Locate the cell with the specified text and output its (X, Y) center coordinate. 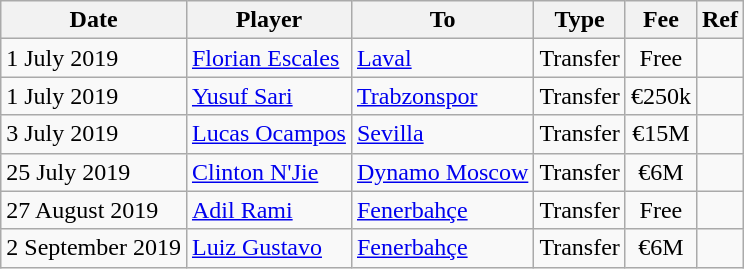
25 July 2019 (94, 172)
Luiz Gustavo (268, 248)
2 September 2019 (94, 248)
Type (580, 20)
Florian Escales (268, 58)
Fee (660, 20)
Adil Rami (268, 210)
Sevilla (442, 134)
Date (94, 20)
Laval (442, 58)
To (442, 20)
Lucas Ocampos (268, 134)
27 August 2019 (94, 210)
Clinton N'Jie (268, 172)
Trabzonspor (442, 96)
€250k (660, 96)
€15M (660, 134)
Ref (720, 20)
Player (268, 20)
Yusuf Sari (268, 96)
3 July 2019 (94, 134)
Dynamo Moscow (442, 172)
